Find where the given text appears and provide that cell's center as [x, y] coordinate. 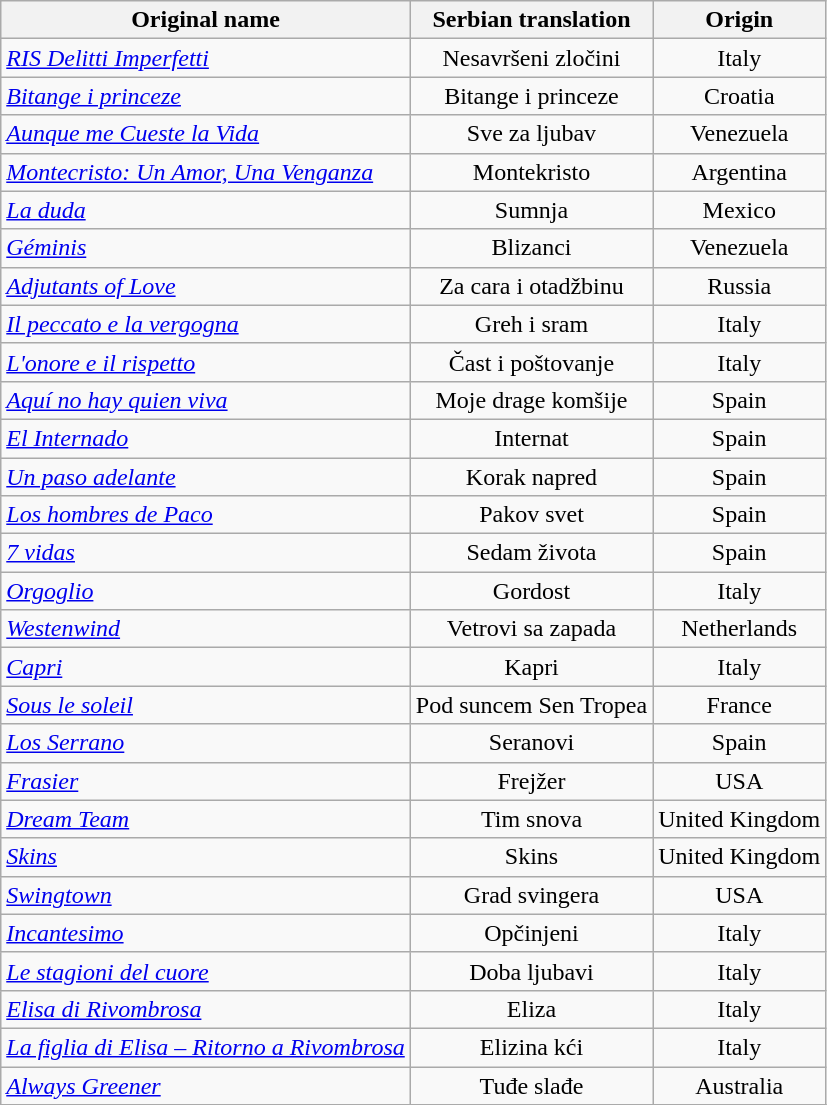
Tuđe slađe [531, 1085]
Gordost [531, 591]
Seranovi [531, 743]
Argentina [740, 172]
Greh i sram [531, 324]
Los hombres de Paco [206, 515]
Aunque me Cueste la Vida [206, 134]
Grad svingera [531, 895]
L'onore e il rispetto [206, 362]
Montekristo [531, 172]
Serbian translation [531, 20]
Internat [531, 438]
Pod suncem Sen Tropea [531, 705]
Sous le soleil [206, 705]
Il peccato e la vergogna [206, 324]
La duda [206, 210]
Čast i poštovanje [531, 362]
Los Serrano [206, 743]
Tim snova [531, 819]
Elisa di Rivombrosa [206, 1009]
Netherlands [740, 629]
Kapri [531, 667]
Capri [206, 667]
Pakov svet [531, 515]
Nesavršeni zločini [531, 58]
Incantesimo [206, 933]
Dream Team [206, 819]
Sve za ljubav [531, 134]
Original name [206, 20]
Korak napred [531, 477]
Elizina kći [531, 1047]
Frasier [206, 781]
Westenwind [206, 629]
Adjutants of Love [206, 286]
Doba ljubavi [531, 971]
Croatia [740, 96]
La figlia di Elisa – Ritorno a Rivombrosa [206, 1047]
Eliza [531, 1009]
Montecristo: Un Amor, Una Venganza [206, 172]
Sumnja [531, 210]
Le stagioni del cuore [206, 971]
Frejžer [531, 781]
El Internado [206, 438]
Za cara i otadžbinu [531, 286]
Un paso adelante [206, 477]
Always Greener [206, 1085]
Russia [740, 286]
Aquí no hay quien viva [206, 400]
Géminis [206, 248]
Orgoglio [206, 591]
Origin [740, 20]
Opčinjeni [531, 933]
Moje drage komšije [531, 400]
Mexico [740, 210]
France [740, 705]
Sedam života [531, 553]
Blizanci [531, 248]
Swingtown [206, 895]
Australia [740, 1085]
RIS Delitti Imperfetti [206, 58]
7 vidas [206, 553]
Vetrovi sa zapada [531, 629]
